Identify which cell holds the provided text, then report its [x, y] central coordinate. 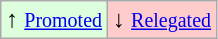
↑ Promoted [54, 20]
↓ Relegated [162, 20]
